Return the [x, y] coordinate for the center point of the cell that contains the specified text.  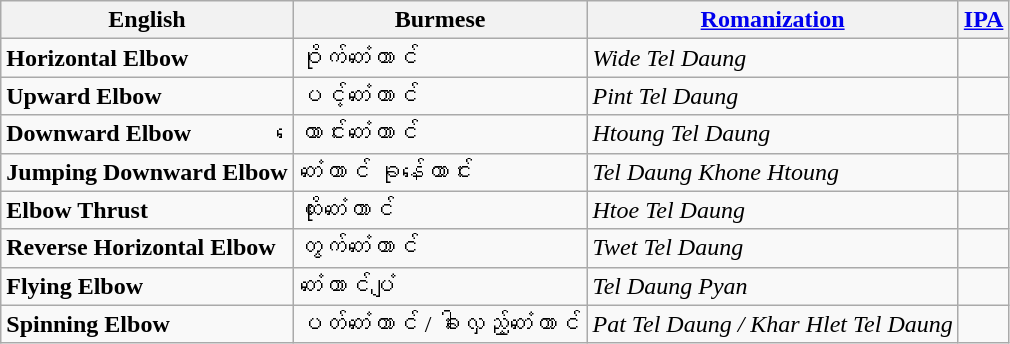
English [147, 20]
Horizontal Elbow [147, 58]
ထောင်းတံတောင် [440, 134]
Tel Daung Pyan [772, 286]
တံတောင်ပျံ [440, 286]
တံတောင် ခုန်ထောင်း [440, 172]
Downward Elbow [147, 134]
ဝိုက်တံတောင် [440, 58]
Elbow Thrust [147, 210]
တွက်တံတောင် [440, 248]
Upward Elbow [147, 96]
Reverse Horizontal Elbow [147, 248]
IPA [984, 20]
ထိုးတံတောင် [440, 210]
Wide Tel Daung [772, 58]
Flying Elbow [147, 286]
Twet Tel Daung [772, 248]
Pat Tel Daung / Khar Hlet Tel Daung [772, 324]
Burmese [440, 20]
ပင့်တံတောင် [440, 96]
Pint Tel Daung [772, 96]
Spinning Elbow [147, 324]
ပတ်တံတောင် / ခါးလှည့်တံတောင် [440, 324]
Romanization [772, 20]
Htoe Tel Daung [772, 210]
Htoung Tel Daung [772, 134]
Tel Daung Khone Htoung [772, 172]
Jumping Downward Elbow [147, 172]
